Determine the (X, Y) coordinate at the center of the cell enclosing the given text.  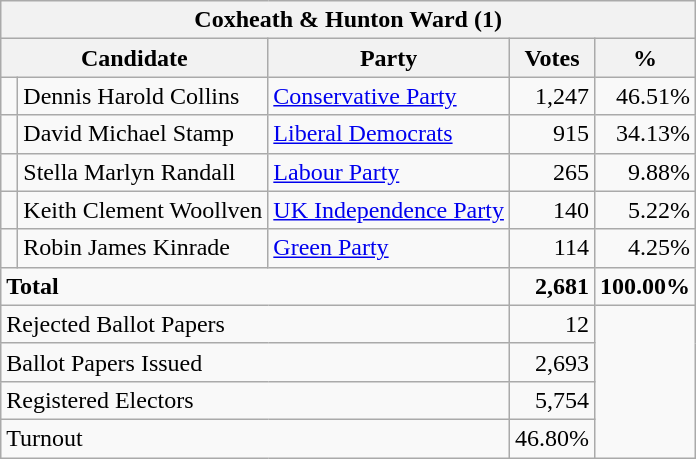
Ballot Papers Issued (256, 362)
Stella Marlyn Randall (143, 172)
Liberal Democrats (389, 134)
Green Party (389, 248)
Robin James Kinrade (143, 248)
12 (552, 324)
2,681 (552, 286)
% (644, 58)
Coxheath & Hunton Ward (1) (348, 20)
Dennis Harold Collins (143, 96)
1,247 (552, 96)
4.25% (644, 248)
9.88% (644, 172)
2,693 (552, 362)
265 (552, 172)
5,754 (552, 400)
Votes (552, 58)
Candidate (134, 58)
Rejected Ballot Papers (256, 324)
UK Independence Party (389, 210)
140 (552, 210)
Party (389, 58)
34.13% (644, 134)
114 (552, 248)
Labour Party (389, 172)
Total (256, 286)
915 (552, 134)
Turnout (256, 438)
46.80% (552, 438)
100.00% (644, 286)
David Michael Stamp (143, 134)
46.51% (644, 96)
Keith Clement Woollven (143, 210)
Conservative Party (389, 96)
Registered Electors (256, 400)
5.22% (644, 210)
